Return (X, Y) of the center of cell containing provided text 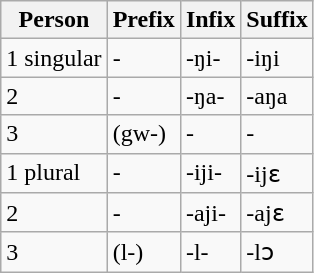
-ŋa- (210, 96)
Prefix (144, 20)
-aji- (210, 213)
Suffix (277, 20)
-lɔ (277, 252)
1 plural (54, 173)
-ŋi- (210, 58)
-aŋa (277, 96)
-iji- (210, 173)
-l- (210, 252)
1 singular (54, 58)
(l-) (144, 252)
-iŋi (277, 58)
Person (54, 20)
Infix (210, 20)
-ijɛ (277, 173)
-ajɛ (277, 213)
(gw-) (144, 134)
